From the cell containing the given text, extract its center point as (X, Y) coordinate. 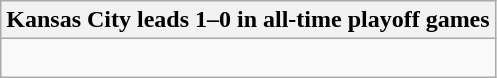
Kansas City leads 1–0 in all-time playoff games (248, 20)
